Scan for the cell matching the given text and deliver its [x, y] coordinate at center. 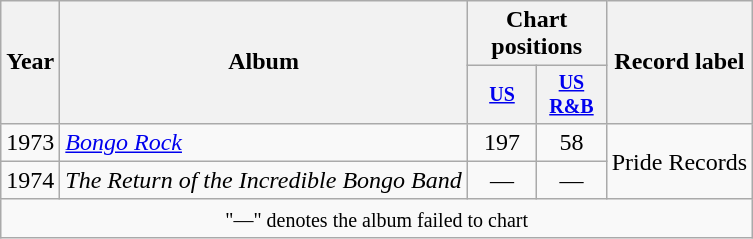
Year [30, 62]
58 [572, 142]
"—" denotes the album failed to chart [377, 218]
Chart positions [536, 34]
Record label [679, 62]
1973 [30, 142]
US [502, 94]
Pride Records [679, 161]
The Return of the Incredible Bongo Band [264, 180]
US R&B [572, 94]
197 [502, 142]
Album [264, 62]
1974 [30, 180]
Bongo Rock [264, 142]
